Scan for the cell matching the given text and deliver its [X, Y] coordinate at center. 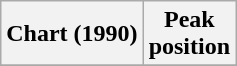
Peakposition [189, 34]
Chart (1990) [72, 34]
